Provide the [x, y] coordinate of the cell's center where the given text is located.  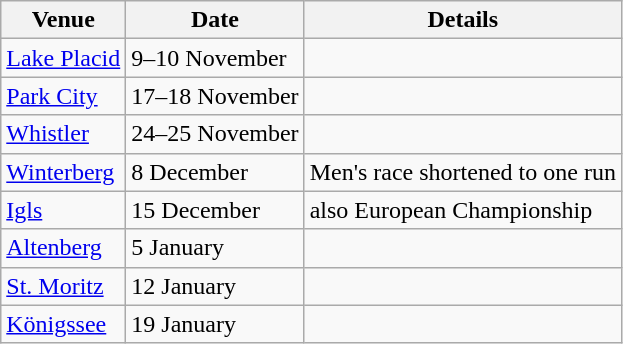
15 December [215, 210]
St. Moritz [64, 286]
also European Championship [462, 210]
8 December [215, 172]
9–10 November [215, 58]
Altenberg [64, 248]
17–18 November [215, 96]
12 January [215, 286]
Whistler [64, 134]
Men's race shortened to one run [462, 172]
24–25 November [215, 134]
Park City [64, 96]
Details [462, 20]
19 January [215, 324]
Winterberg [64, 172]
Date [215, 20]
5 January [215, 248]
Königssee [64, 324]
Lake Placid [64, 58]
Venue [64, 20]
Igls [64, 210]
